Identify which cell holds the provided text, then report its [X, Y] central coordinate. 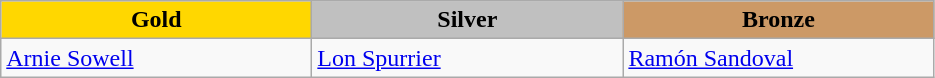
Arnie Sowell [156, 58]
Silver [468, 20]
Bronze [778, 20]
Ramón Sandoval [778, 58]
Lon Spurrier [468, 58]
Gold [156, 20]
